Return (x, y) of the center of cell containing provided text 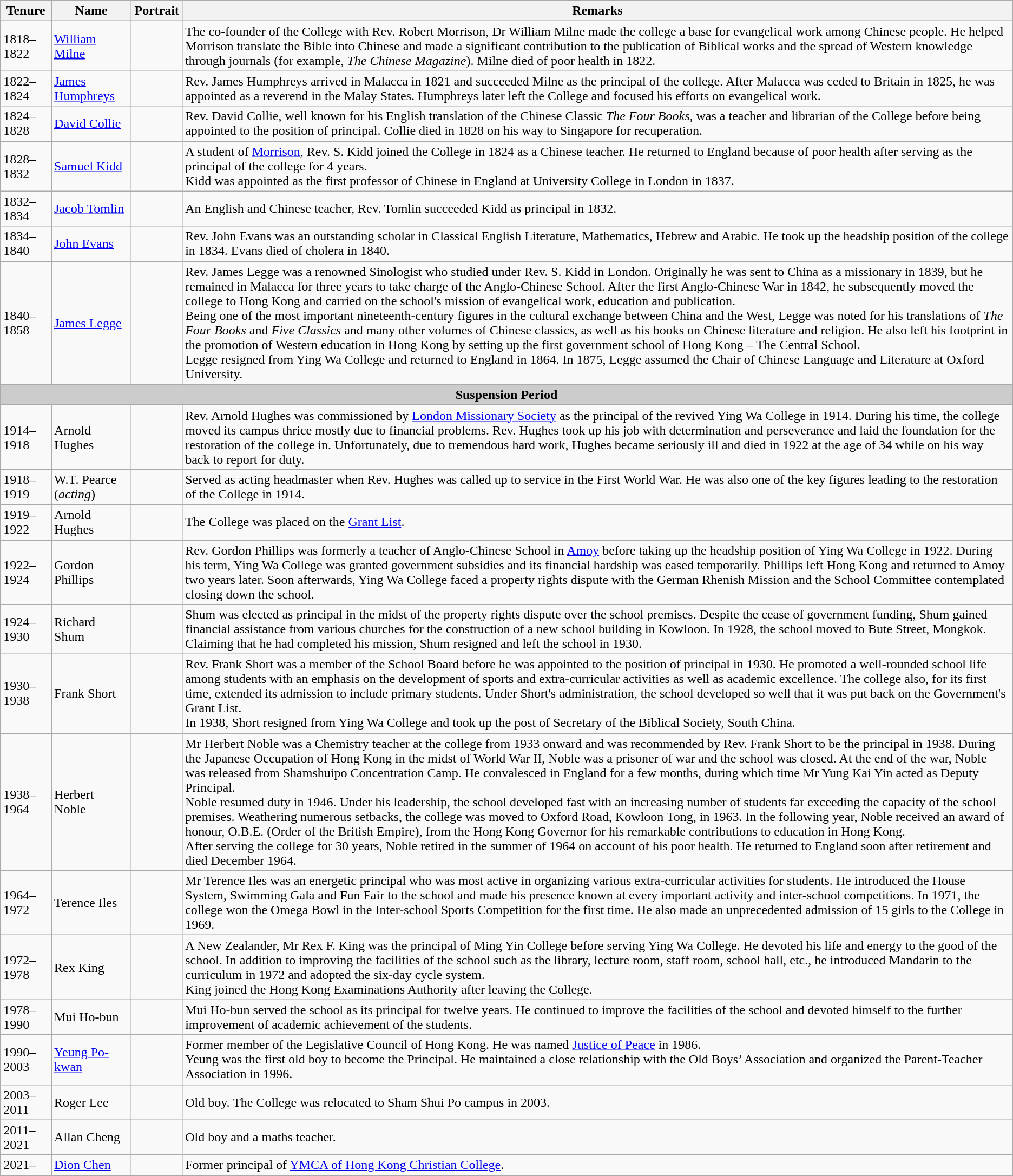
1822–1824 (26, 89)
1919–1922 (26, 522)
Allan Cheng (91, 1138)
Gordon Phillips (91, 573)
1930–1938 (26, 694)
1824–1828 (26, 123)
James Humphreys (91, 89)
Samuel Kidd (91, 166)
An English and Chinese teacher, Rev. Tomlin succeeded Kidd as principal in 1832. (597, 209)
Portrait (157, 11)
Roger Lee (91, 1102)
Jacob Tomlin (91, 209)
William Milne (91, 46)
Old boy and a maths teacher. (597, 1138)
Frank Short (91, 694)
Yeung Po-kwan (91, 1060)
1918–1919 (26, 487)
1832–1834 (26, 209)
Old boy. The College was relocated to Sham Shui Po campus in 2003. (597, 1102)
Suspension Period (506, 395)
1938–1964 (26, 802)
1914–1918 (26, 437)
James Legge (91, 323)
Remarks (597, 11)
1978–1990 (26, 1017)
Herbert Noble (91, 802)
W.T. Pearce (acting) (91, 487)
2003–2011 (26, 1102)
Former principal of YMCA of Hong Kong Christian College. (597, 1165)
1924–1930 (26, 629)
Terence Iles (91, 903)
1818–1822 (26, 46)
Dion Chen (91, 1165)
1834–1840 (26, 244)
1922–1924 (26, 573)
2011–2021 (26, 1138)
2021– (26, 1165)
John Evans (91, 244)
The College was placed on the Grant List. (597, 522)
1840–1858 (26, 323)
David Collie (91, 123)
Richard Shum (91, 629)
Tenure (26, 11)
Mui Ho-bun (91, 1017)
1972–1978 (26, 968)
Rex King (91, 968)
1964–1972 (26, 903)
1828–1832 (26, 166)
Name (91, 11)
1990–2003 (26, 1060)
